Return the (X, Y) coordinate for the center point of the cell that contains the specified text.  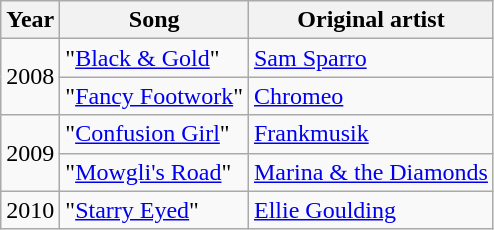
Chromeo (370, 96)
"Confusion Girl" (154, 134)
Sam Sparro (370, 58)
"Fancy Footwork" (154, 96)
"Mowgli's Road" (154, 172)
2008 (30, 77)
Year (30, 20)
2010 (30, 210)
Frankmusik (370, 134)
2009 (30, 153)
Marina & the Diamonds (370, 172)
Ellie Goulding (370, 210)
Song (154, 20)
Original artist (370, 20)
"Starry Eyed" (154, 210)
"Black & Gold" (154, 58)
